Search for the cell housing the specified text and yield its [X, Y] center coordinate. 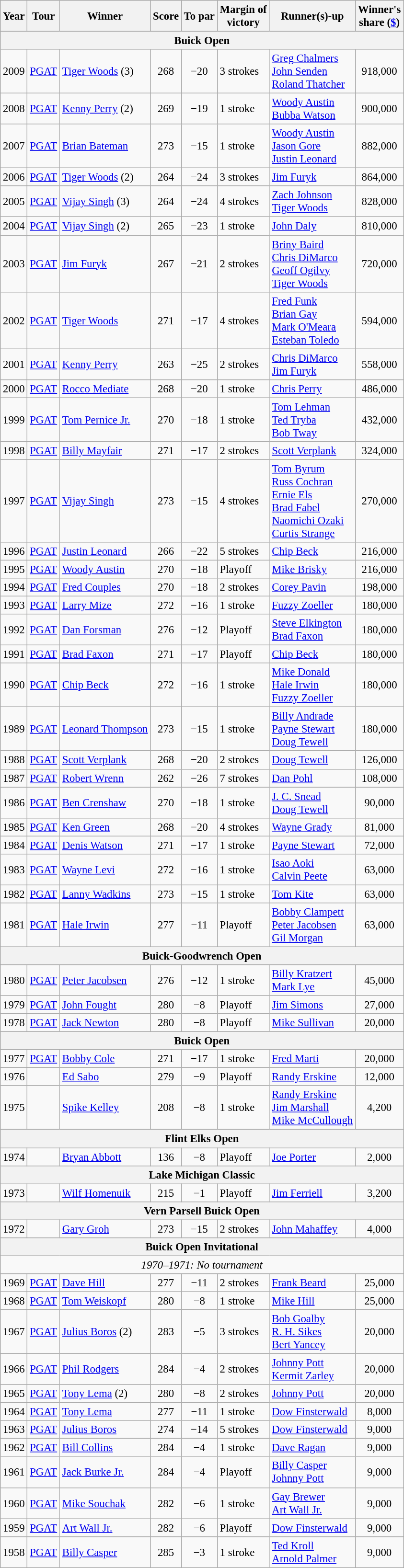
Rocco Mediate [104, 389]
Mike Souchak [104, 1503]
1974 [14, 1157]
1980 [14, 980]
274 [166, 1430]
136 [166, 1157]
Jack Newton [104, 1023]
Billy Casper [104, 1552]
1969 [14, 1283]
Julius Boros [104, 1430]
266 [166, 551]
1976 [14, 1077]
Chris Perry [312, 389]
Ken Green [104, 827]
2001 [14, 364]
−25 [199, 364]
Lanny Wadkins [104, 894]
−1 [199, 1193]
Spike Kelley [104, 1108]
−22 [199, 551]
Julius Boros (2) [104, 1332]
Fuzzy Zoeller [312, 606]
1986 [14, 803]
262 [166, 778]
4,200 [380, 1108]
Tom Weiskopf [104, 1301]
285 [166, 1552]
864,000 [380, 177]
Larry Mize [104, 606]
Tour [44, 16]
720,000 [380, 263]
Ben Crenshaw [104, 803]
Mike Brisky [312, 569]
Jack Burke Jr. [104, 1473]
1994 [14, 587]
1966 [14, 1369]
Tiger Woods (2) [104, 177]
Buick Open Invitational [202, 1247]
1992 [14, 629]
Frank Beard [312, 1283]
Robert Wrenn [104, 778]
Steve Elkington Brad Faxon [312, 629]
1958 [14, 1552]
8,000 [380, 1412]
1975 [14, 1108]
Score [166, 16]
Wayne Grady [312, 827]
Gay Brewer Art Wall Jr. [312, 1503]
810,000 [380, 226]
267 [166, 263]
Payne Stewart [312, 845]
Vijay Singh [104, 501]
Winner [104, 16]
1967 [14, 1332]
1983 [14, 870]
Brad Faxon [104, 654]
486,000 [380, 389]
Billy Mayfair [104, 451]
1970–1971: No tournament [202, 1265]
Phil Rodgers [104, 1369]
Joe Porter [312, 1157]
2008 [14, 109]
Peter Jacobsen [104, 980]
Randy Erskine Jim Marshall Mike McCullough [312, 1108]
Fred Funk Brian Gay Mark O'Meara Esteban Toledo [312, 320]
Bob Goalby R. H. Sikes Bert Yancey [312, 1332]
Margin ofvictory [243, 16]
Hale Irwin [104, 925]
−23 [199, 226]
1998 [14, 451]
Woody Austin Jason Gore Justin Leonard [312, 146]
−26 [199, 778]
Woody Austin Bubba Watson [312, 109]
1972 [14, 1229]
Zach Johnson Tiger Woods [312, 201]
Corey Pavin [312, 587]
1996 [14, 551]
Winner'sshare ($) [380, 16]
900,000 [380, 109]
Johnny Pott Kermit Zarley [312, 1369]
279 [166, 1077]
Jim Simons [312, 1005]
Art Wall Jr. [104, 1528]
Billy Andrade Payne Stewart Doug Tewell [312, 729]
1985 [14, 827]
Johnny Pott [312, 1394]
1993 [14, 606]
Tiger Woods [104, 320]
1959 [14, 1528]
918,000 [380, 71]
269 [166, 109]
1962 [14, 1448]
Briny Baird Chris DiMarco Geoff Ogilvy Tiger Woods [312, 263]
1964 [14, 1412]
1987 [14, 778]
Dave Ragan [312, 1448]
Bill Collins [104, 1448]
Randy Erskine [312, 1077]
1989 [14, 729]
45,000 [380, 980]
Chris DiMarco Jim Furyk [312, 364]
1997 [14, 501]
Isao Aoki Calvin Peete [312, 870]
Bryan Abbott [104, 1157]
−19 [199, 109]
558,000 [380, 364]
−3 [199, 1552]
Ed Sabo [104, 1077]
72,000 [380, 845]
John Mahaffey [312, 1229]
Vijay Singh (2) [104, 226]
90,000 [380, 803]
2006 [14, 177]
1965 [14, 1394]
2009 [14, 71]
Mike Sullivan [312, 1023]
108,000 [380, 778]
Vijay Singh (3) [104, 201]
3,200 [380, 1193]
−5 [199, 1332]
1960 [14, 1503]
2003 [14, 263]
4,000 [380, 1229]
12,000 [380, 1077]
1961 [14, 1473]
882,000 [380, 146]
Wayne Levi [104, 870]
Lake Michigan Classic [202, 1175]
Ted Kroll Arnold Palmer [312, 1552]
1981 [14, 925]
265 [166, 226]
Doug Tewell [312, 760]
2007 [14, 146]
Greg Chalmers John Senden Roland Thatcher [312, 71]
27,000 [380, 1005]
1977 [14, 1059]
1991 [14, 654]
828,000 [380, 201]
Billy Casper Johnny Pott [312, 1473]
324,000 [380, 451]
1963 [14, 1430]
198,000 [380, 587]
Justin Leonard [104, 551]
Dan Forsman [104, 629]
1984 [14, 845]
Tony Lema [104, 1412]
594,000 [380, 320]
To par [199, 16]
2005 [14, 201]
Year [14, 16]
Jim Ferriell [312, 1193]
1995 [14, 569]
1968 [14, 1301]
2,000 [380, 1157]
Bobby Cole [104, 1059]
Mike Hill [312, 1301]
Tom Pernice Jr. [104, 420]
2000 [14, 389]
Gary Groh [104, 1229]
Fred Marti [312, 1059]
Wilf Homenuik [104, 1193]
Dave Hill [104, 1283]
1988 [14, 760]
432,000 [380, 420]
Kenny Perry [104, 364]
−14 [199, 1430]
Brian Bateman [104, 146]
Fred Couples [104, 587]
Billy Kratzert Mark Lye [312, 980]
1999 [14, 420]
Woody Austin [104, 569]
Tony Lema (2) [104, 1394]
1979 [14, 1005]
81,000 [380, 827]
126,000 [380, 760]
Tiger Woods (3) [104, 71]
215 [166, 1193]
1990 [14, 685]
Dan Pohl [312, 778]
2002 [14, 320]
270,000 [380, 501]
208 [166, 1108]
Tom Lehman Ted Tryba Bob Tway [312, 420]
John Fought [104, 1005]
Bobby Clampett Peter Jacobsen Gil Morgan [312, 925]
J. C. Snead Doug Tewell [312, 803]
Vern Parsell Buick Open [202, 1211]
1978 [14, 1023]
Denis Watson [104, 845]
1973 [14, 1193]
263 [166, 364]
John Daly [312, 226]
Tom Byrum Russ Cochran Ernie Els Brad Fabel Naomichi Ozaki Curtis Strange [312, 501]
Flint Elks Open [202, 1139]
Tom Kite [312, 894]
Mike Donald Hale Irwin Fuzzy Zoeller [312, 685]
Runner(s)-up [312, 16]
2004 [14, 226]
7 strokes [243, 778]
283 [166, 1332]
Buick-Goodwrench Open [202, 956]
−9 [199, 1077]
Kenny Perry (2) [104, 109]
−21 [199, 263]
Leonard Thompson [104, 729]
1982 [14, 894]
